Return the (X, Y) coordinate for the center point of the cell that contains the specified text.  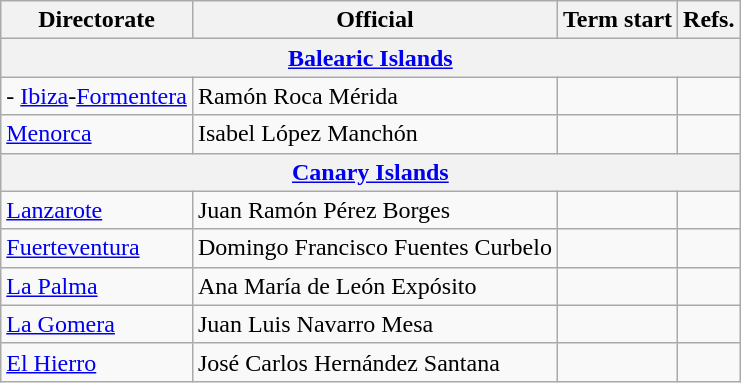
Fuerteventura (97, 248)
Ramón Roca Mérida (374, 96)
Lanzarote (97, 210)
Official (374, 20)
Term start (617, 20)
Domingo Francisco Fuentes Curbelo (374, 248)
Juan Luis Navarro Mesa (374, 324)
Directorate (97, 20)
Juan Ramón Pérez Borges (374, 210)
Balearic Islands (370, 58)
La Palma (97, 286)
Canary Islands (370, 172)
El Hierro (97, 362)
José Carlos Hernández Santana (374, 362)
Menorca (97, 134)
Isabel López Manchón (374, 134)
Ana María de León Expósito (374, 286)
La Gomera (97, 324)
- Ibiza-Formentera (97, 96)
Refs. (709, 20)
